Return the (x, y) coordinate for the center point of the cell that contains the specified text.  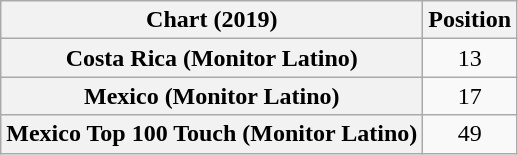
17 (470, 96)
Mexico (Monitor Latino) (212, 96)
Chart (2019) (212, 20)
Position (470, 20)
Costa Rica (Monitor Latino) (212, 58)
13 (470, 58)
49 (470, 134)
Mexico Top 100 Touch (Monitor Latino) (212, 134)
